Provide the [x, y] coordinate of the cell's center where the given text is located.  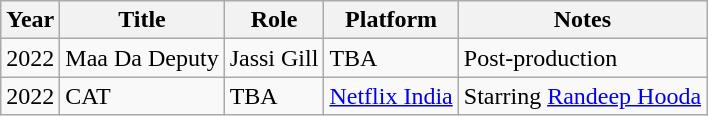
Maa Da Deputy [142, 58]
Jassi Gill [274, 58]
Netflix India [391, 96]
Starring Randeep Hooda [582, 96]
Title [142, 20]
Role [274, 20]
CAT [142, 96]
Platform [391, 20]
Year [30, 20]
Notes [582, 20]
Post-production [582, 58]
